Return the (X, Y) coordinate for the center point of the cell that contains the specified text.  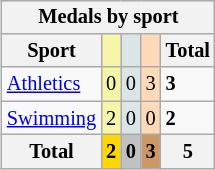
5 (188, 152)
Swimming (52, 118)
Sport (52, 51)
Medals by sport (108, 17)
Athletics (52, 84)
